Detect which cell encompasses the target text, then output its (x, y) center coordinate. 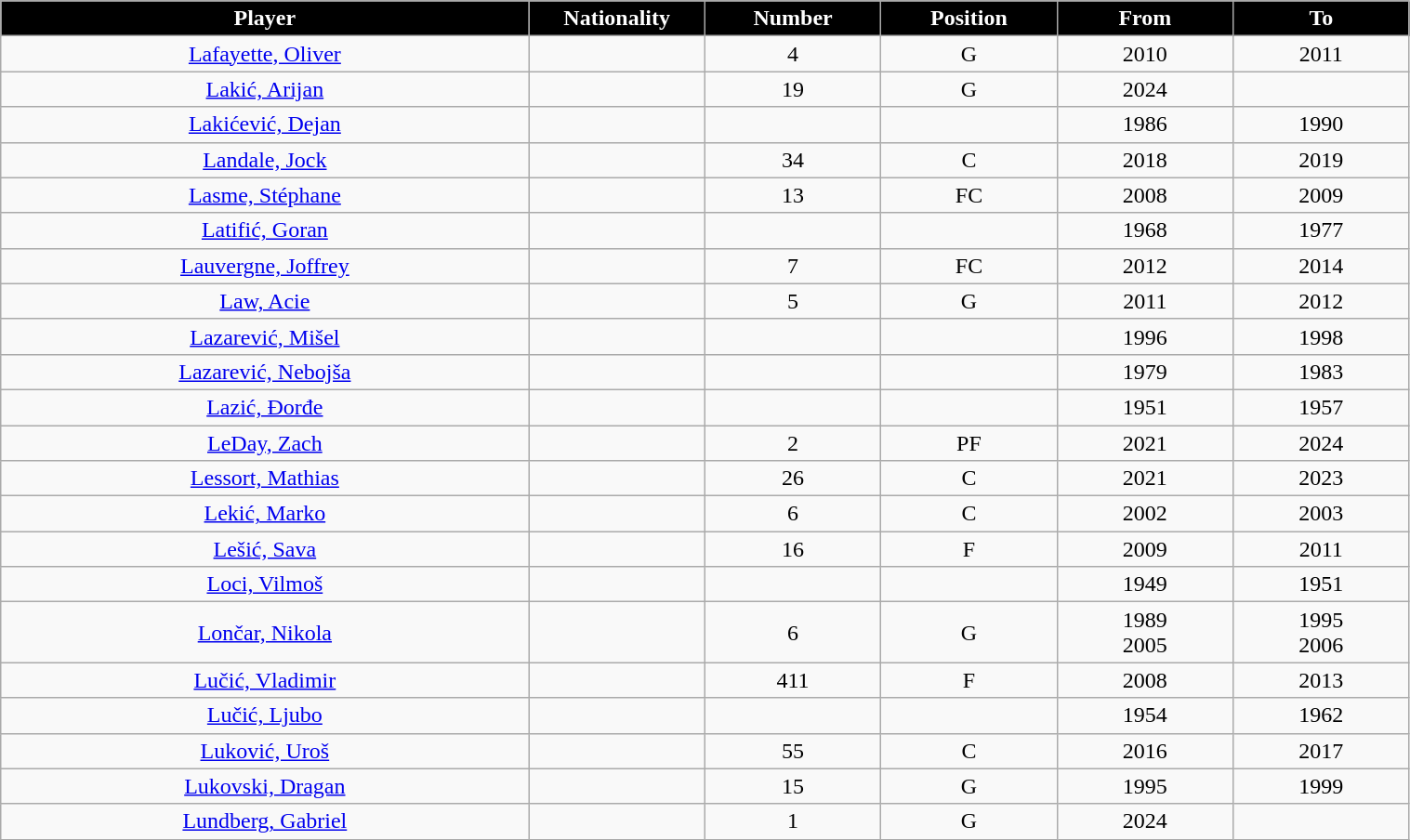
Nationality (617, 19)
1996 (1145, 336)
1968 (1145, 230)
Position (969, 19)
Lazarević, Mišel (265, 336)
Lukovski, Dragan (265, 786)
1979 (1145, 372)
Lessort, Mathias (265, 479)
19952006 (1322, 632)
Luković, Uroš (265, 751)
2013 (1322, 680)
1998 (1322, 336)
5 (792, 301)
34 (792, 160)
1990 (1322, 125)
Lazić, Đorđe (265, 407)
Lešić, Sava (265, 549)
To (1322, 19)
2019 (1322, 160)
Lakićević, Dejan (265, 125)
2017 (1322, 751)
13 (792, 195)
1954 (1145, 715)
1962 (1322, 715)
Lučić, Ljubo (265, 715)
Lekić, Marko (265, 514)
Lončar, Nikola (265, 632)
2003 (1322, 514)
16 (792, 549)
Lafayette, Oliver (265, 54)
Lasme, Stéphane (265, 195)
From (1145, 19)
411 (792, 680)
Lundberg, Gabriel (265, 821)
1999 (1322, 786)
19 (792, 89)
Lučić, Vladimir (265, 680)
Lakić, Arijan (265, 89)
1977 (1322, 230)
15 (792, 786)
2023 (1322, 479)
1995 (1145, 786)
Lazarević, Nebojša (265, 372)
1957 (1322, 407)
Law, Acie (265, 301)
7 (792, 266)
1 (792, 821)
55 (792, 751)
4 (792, 54)
Number (792, 19)
2018 (1145, 160)
Loci, Vilmoš (265, 584)
PF (969, 443)
Landale, Jock (265, 160)
2010 (1145, 54)
1983 (1322, 372)
2 (792, 443)
Lauvergne, Joffrey (265, 266)
2014 (1322, 266)
Player (265, 19)
19892005 (1145, 632)
Latifić, Goran (265, 230)
1949 (1145, 584)
26 (792, 479)
2016 (1145, 751)
LeDay, Zach (265, 443)
2002 (1145, 514)
1986 (1145, 125)
